Locate the cell with the specified text and output its [X, Y] center coordinate. 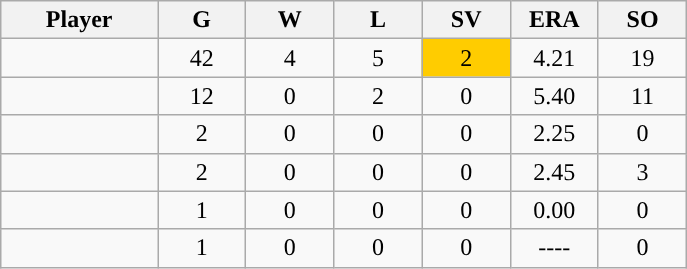
4.21 [554, 58]
12 [202, 96]
5.40 [554, 96]
W [290, 20]
42 [202, 58]
Player [80, 20]
L [378, 20]
3 [642, 172]
19 [642, 58]
5 [378, 58]
G [202, 20]
SV [466, 20]
ERA [554, 20]
11 [642, 96]
2.45 [554, 172]
4 [290, 58]
SO [642, 20]
2.25 [554, 134]
0.00 [554, 210]
---- [554, 248]
